Return (x, y) of the center of cell containing provided text 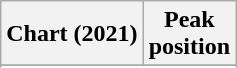
Chart (2021) (72, 34)
Peakposition (189, 34)
